Pinpoint the cell where the given text exists, returning its (X, Y) midpoint coordinate. 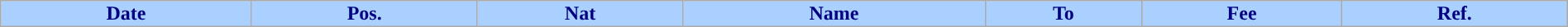
To (1064, 14)
Fee (1242, 14)
Name (834, 14)
Date (127, 14)
Nat (581, 14)
Ref. (1454, 14)
Pos. (364, 14)
